Return (x, y) of the center of cell containing provided text 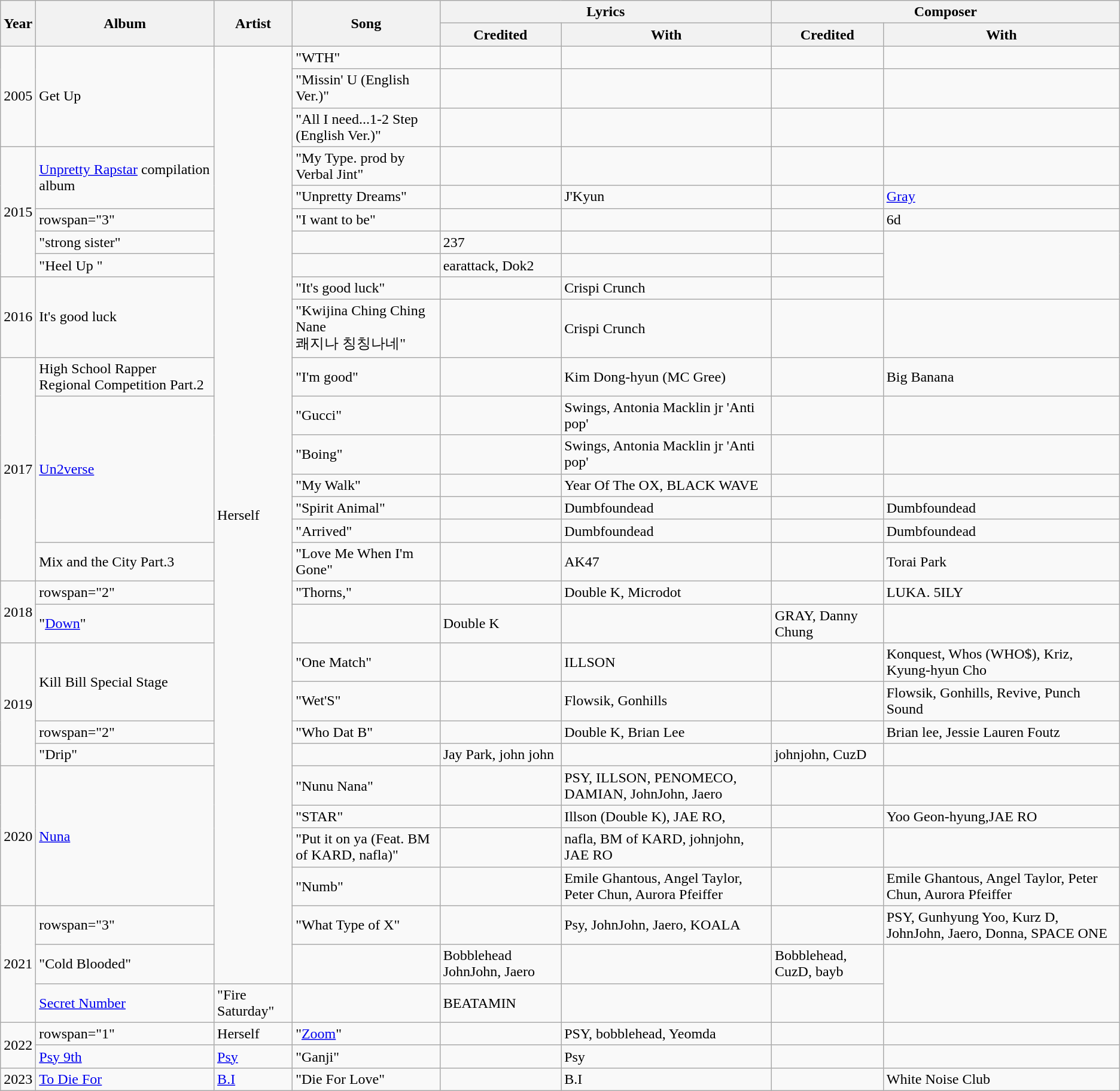
Flowsik, Gonhills, Revive, Punch Sound (1002, 701)
"It's good luck" (366, 288)
Kill Bill Special Stage (125, 682)
237 (500, 242)
Un2verse (125, 469)
"Gucci" (366, 415)
Double K, Microdot (666, 592)
Get Up (125, 96)
"Heel Up " (125, 265)
"STAR" (366, 816)
"Numb" (366, 886)
"I'm good" (366, 377)
johnjohn, CuzD (827, 755)
"Unpretty Dreams" (366, 197)
Gray (1002, 197)
"Nunu Nana" (366, 786)
Torai Park (1002, 561)
White Noise Club (1002, 1079)
"Fire Saturday" (254, 1002)
"Put it on ya (Feat. BM of KARD, nafla)" (366, 847)
"Zoom" (366, 1034)
Song (366, 23)
"Die For Love" (366, 1079)
Composer (945, 12)
Konquest, Whos (WHO$), Kriz, Kyung-hyun Cho (1002, 663)
PSY, bobblehead, Yeomda (666, 1034)
Double K, Brian Lee (666, 732)
Lyrics (605, 12)
2022 (18, 1045)
Double K (500, 623)
"strong sister" (125, 242)
Album (125, 23)
2019 (18, 705)
"Wet'S" (366, 701)
Psy, JohnJohn, Jaero, KOALA (666, 925)
2021 (18, 964)
"Kwijina Ching Ching Nane쾌지나 칭칭나네" (366, 328)
GRAY, Danny Chung (827, 623)
earattack, Dok2 (500, 265)
"WTH" (366, 57)
"Down" (125, 623)
Year (18, 23)
"My Type. prod by Verbal Jint" (366, 166)
"My Walk" (366, 485)
"Arrived" (366, 531)
Illson (Double K), JAE RO, (666, 816)
Year Of The OX, BLACK WAVE (666, 485)
2015 (18, 212)
High School Rapper Regional Competition Part.2 (125, 377)
Bobblehead, CuzD, bayb (827, 964)
Mix and the City Part.3 (125, 561)
rowspan="1" (125, 1034)
Nuna (125, 836)
BEATAMIN (500, 1002)
"Who Dat B" (366, 732)
PSY, ILLSON, PENOMECO, DAMIAN, JohnJohn, Jaero (666, 786)
"I want to be" (366, 220)
"Love Me When I'm Gone" (366, 561)
Bobblehead JohnJohn, Jaero (500, 964)
"One Match" (366, 663)
Big Banana (1002, 377)
Psy 9th (125, 1056)
6d (1002, 220)
Brian lee, Jessie Lauren Foutz (1002, 732)
Artist (254, 23)
Unpretty Rapstar compilation album (125, 177)
"All I need...1-2 Step (English Ver.)" (366, 127)
AK47 (666, 561)
"Ganji" (366, 1056)
"Boing" (366, 455)
PSY, Gunhyung Yoo, Kurz D, JohnJohn, Jaero, Donna, SPACE ONE (1002, 925)
"Thorns," (366, 592)
J'Kyun (666, 197)
2018 (18, 611)
"What Type of X" (366, 925)
2005 (18, 96)
Flowsik, Gonhills (666, 701)
Kim Dong-hyun (MC Gree) (666, 377)
2020 (18, 836)
Secret Number (125, 1002)
"Drip" (125, 755)
2023 (18, 1079)
2016 (18, 317)
It's good luck (125, 317)
ILLSON (666, 663)
"Missin' U (English Ver.)" (366, 89)
Jay Park, john john (500, 755)
Yoo Geon-hyung,JAE RO (1002, 816)
nafla, BM of KARD, johnjohn, JAE RO (666, 847)
To Die For (125, 1079)
2017 (18, 469)
"Cold Blooded" (125, 964)
"Spirit Animal" (366, 508)
LUKA. 5ILY (1002, 592)
